Output the (X, Y) coordinate of the center of the cell containing the given text.  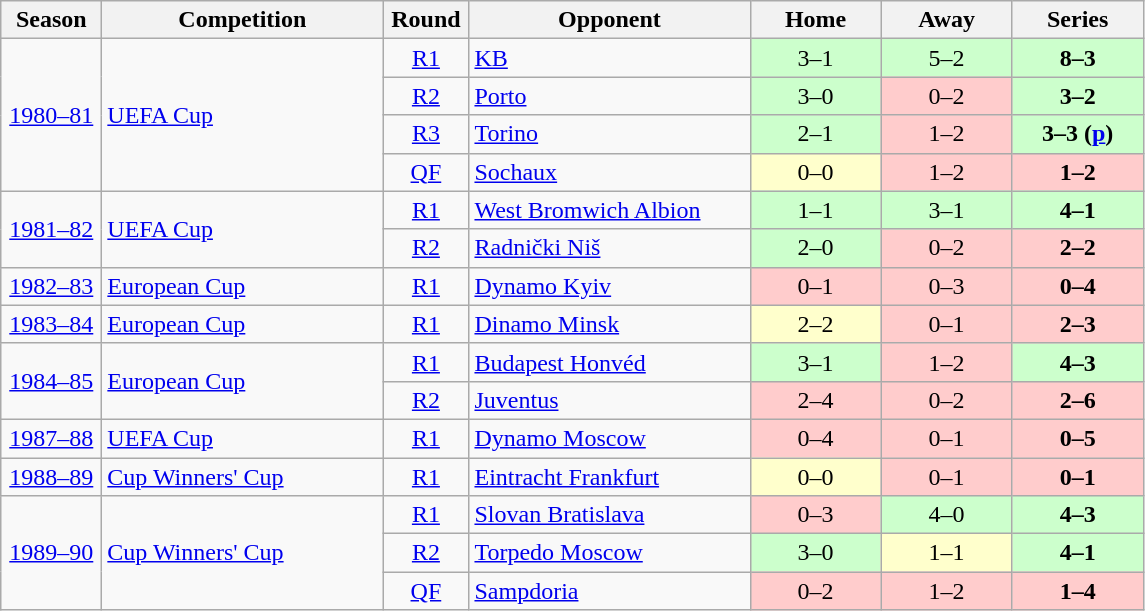
Porto (610, 96)
Dinamo Minsk (610, 324)
0–5 (1078, 438)
Torpedo Moscow (610, 553)
3–3 (p) (1078, 134)
5–2 (946, 58)
3–2 (1078, 96)
Opponent (610, 20)
1984–85 (52, 381)
1–4 (1078, 591)
1983–84 (52, 324)
2–1 (816, 134)
1982–83 (52, 286)
Competition (242, 20)
Eintracht Frankfurt (610, 477)
8–3 (1078, 58)
Away (946, 20)
2–6 (1078, 400)
2–4 (816, 400)
Radnički Niš (610, 248)
2–3 (1078, 324)
Juventus (610, 400)
Sochaux (610, 172)
2–0 (816, 248)
R3 (426, 134)
Series (1078, 20)
Home (816, 20)
1989–90 (52, 553)
1987–88 (52, 438)
Dynamo Kyiv (610, 286)
Slovan Bratislava (610, 515)
1981–82 (52, 229)
1988–89 (52, 477)
1980–81 (52, 115)
Sampdoria (610, 591)
4–0 (946, 515)
KB (610, 58)
Torino (610, 134)
Season (52, 20)
Dynamo Moscow (610, 438)
Round (426, 20)
West Bromwich Albion (610, 210)
Budapest Honvéd (610, 362)
